Output the [X, Y] coordinate of the center of the cell containing the given text.  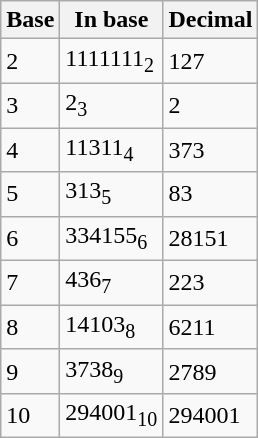
127 [210, 61]
23 [112, 105]
4367 [112, 283]
83 [210, 194]
5 [30, 194]
2789 [210, 371]
10 [30, 416]
Decimal [210, 20]
7 [30, 283]
3 [30, 105]
In base [112, 20]
373 [210, 150]
223 [210, 283]
3341556 [112, 238]
11111112 [112, 61]
294001 [210, 416]
113114 [112, 150]
37389 [112, 371]
6 [30, 238]
29400110 [112, 416]
4 [30, 150]
3135 [112, 194]
9 [30, 371]
Base [30, 20]
6211 [210, 327]
28151 [210, 238]
8 [30, 327]
141038 [112, 327]
